Capture the cell that displays the provided text and extract its [x, y] central coordinate. 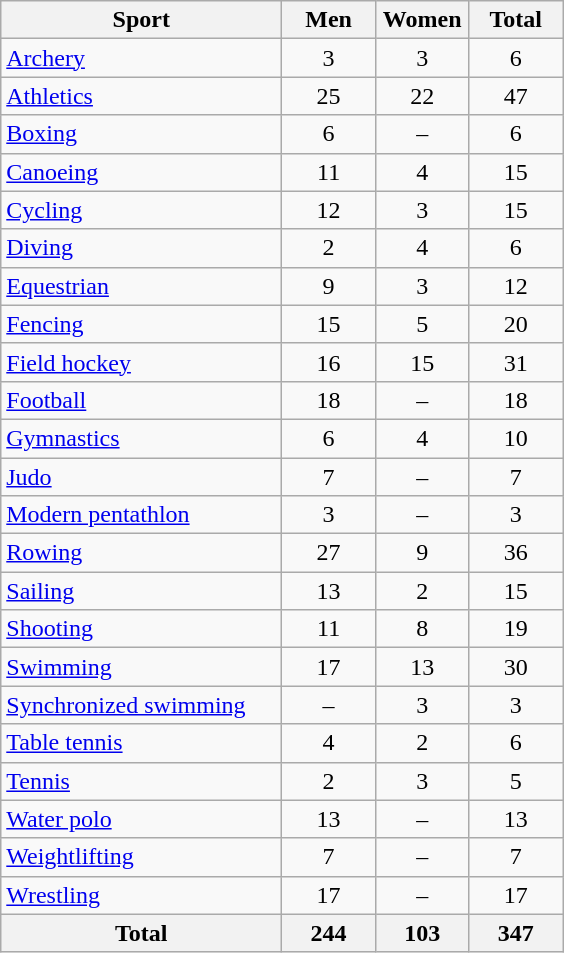
22 [422, 96]
Swimming [142, 667]
Canoeing [142, 172]
Boxing [142, 134]
Archery [142, 58]
Equestrian [142, 286]
Field hockey [142, 362]
Weightlifting [142, 857]
Synchronized swimming [142, 705]
Men [329, 20]
30 [516, 667]
20 [516, 324]
27 [329, 553]
244 [329, 933]
Cycling [142, 210]
Tennis [142, 781]
36 [516, 553]
Water polo [142, 819]
Athletics [142, 96]
31 [516, 362]
347 [516, 933]
Sailing [142, 591]
10 [516, 438]
Diving [142, 248]
Fencing [142, 324]
Women [422, 20]
Rowing [142, 553]
Table tennis [142, 743]
Shooting [142, 629]
19 [516, 629]
25 [329, 96]
8 [422, 629]
Sport [142, 20]
Judo [142, 477]
Gymnastics [142, 438]
Football [142, 400]
Modern pentathlon [142, 515]
47 [516, 96]
103 [422, 933]
16 [329, 362]
Wrestling [142, 895]
